Extract the [X, Y] coordinate from the center of the cell holding the provided text.  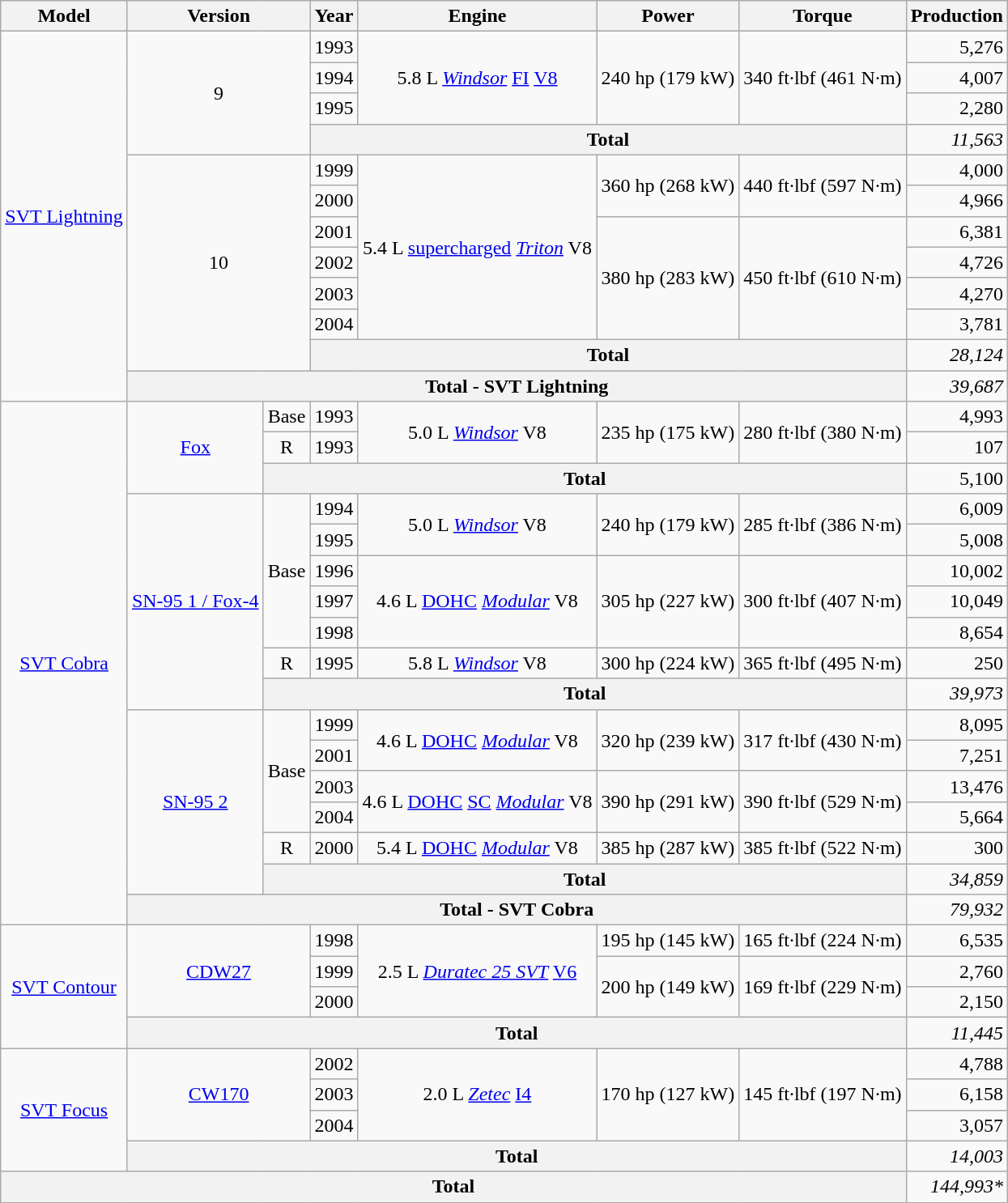
SN-95 1 / Fox-4 [195, 601]
165 ft·lbf (224 N·m) [823, 941]
2,280 [957, 108]
440 ft·lbf (597 N·m) [823, 185]
CW170 [219, 1095]
4,270 [957, 293]
390 ft·lbf (529 N·m) [823, 801]
280 ft·lbf (380 N·m) [823, 432]
300 [957, 848]
5,100 [957, 478]
Fox [195, 448]
8,095 [957, 725]
6,381 [957, 232]
Year [334, 16]
79,932 [957, 910]
2.5 L Duratec 25 SVT V6 [478, 971]
4,007 [957, 78]
10,049 [957, 601]
4,993 [957, 417]
385 hp (287 kW) [668, 848]
6,158 [957, 1095]
3,781 [957, 324]
5.4 L supercharged Triton V8 [478, 247]
365 ft·lbf (495 N·m) [823, 663]
305 hp (227 kW) [668, 601]
10,002 [957, 571]
4.6 L DOHC SC Modular V8 [478, 801]
Version [219, 16]
200 hp (149 kW) [668, 987]
4,726 [957, 262]
2,760 [957, 971]
Total - SVT Cobra [517, 910]
5.8 L Windsor V8 [478, 663]
285 ft·lbf (386 N·m) [823, 525]
11,563 [957, 139]
4,000 [957, 170]
5,008 [957, 540]
250 [957, 663]
390 hp (291 kW) [668, 801]
13,476 [957, 786]
7,251 [957, 755]
10 [219, 262]
3,057 [957, 1125]
2,150 [957, 1002]
4,788 [957, 1064]
450 ft·lbf (610 N·m) [823, 278]
CDW27 [219, 971]
6,009 [957, 509]
39,973 [957, 694]
6,535 [957, 941]
Power [668, 16]
SVT Lightning [65, 217]
5,276 [957, 47]
340 ft·lbf (461 N·m) [823, 78]
11,445 [957, 1033]
SN-95 2 [195, 801]
195 hp (145 kW) [668, 941]
5.4 L DOHC Modular V8 [478, 848]
235 hp (175 kW) [668, 432]
SVT Cobra [65, 664]
28,124 [957, 355]
Torque [823, 16]
SVT Focus [65, 1110]
385 ft·lbf (522 N·m) [823, 848]
34,859 [957, 878]
300 ft·lbf (407 N·m) [823, 601]
300 hp (224 kW) [668, 663]
SVT Contour [65, 987]
1996 [334, 571]
Total - SVT Lightning [517, 386]
Model [65, 16]
170 hp (127 kW) [668, 1095]
360 hp (268 kW) [668, 185]
107 [957, 448]
Production [957, 16]
5.8 L Windsor FI V8 [478, 78]
1997 [334, 601]
8,654 [957, 632]
9 [219, 93]
Engine [478, 16]
380 hp (283 kW) [668, 278]
5,664 [957, 817]
169 ft·lbf (229 N·m) [823, 987]
14,003 [957, 1156]
144,993* [957, 1187]
4,966 [957, 201]
2.0 L Zetec I4 [478, 1095]
39,687 [957, 386]
145 ft·lbf (197 N·m) [823, 1095]
317 ft·lbf (430 N·m) [823, 740]
320 hp (239 kW) [668, 740]
